Pinpoint the cell where the given text exists, returning its (x, y) midpoint coordinate. 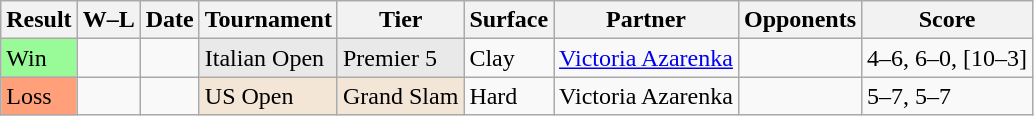
Opponents (800, 20)
5–7, 5–7 (948, 96)
Date (170, 20)
Loss (39, 96)
W–L (108, 20)
Tier (400, 20)
Hard (509, 96)
Partner (646, 20)
Grand Slam (400, 96)
Surface (509, 20)
Tournament (268, 20)
Clay (509, 58)
Score (948, 20)
US Open (268, 96)
Win (39, 58)
Result (39, 20)
Premier 5 (400, 58)
4–6, 6–0, [10–3] (948, 58)
Italian Open (268, 58)
